Locate the cell with the specified text and output its [X, Y] center coordinate. 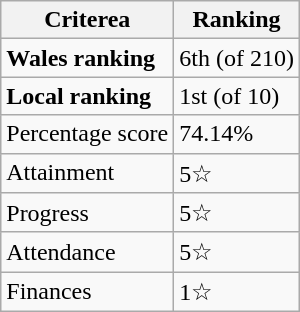
Attainment [88, 173]
Percentage score [88, 134]
1st (of 10) [237, 96]
74.14% [237, 134]
Ranking [237, 20]
Local ranking [88, 96]
1☆ [237, 292]
Criterea [88, 20]
Finances [88, 292]
Attendance [88, 252]
6th (of 210) [237, 58]
Wales ranking [88, 58]
Progress [88, 213]
